Search for the cell housing the specified text and yield its (x, y) center coordinate. 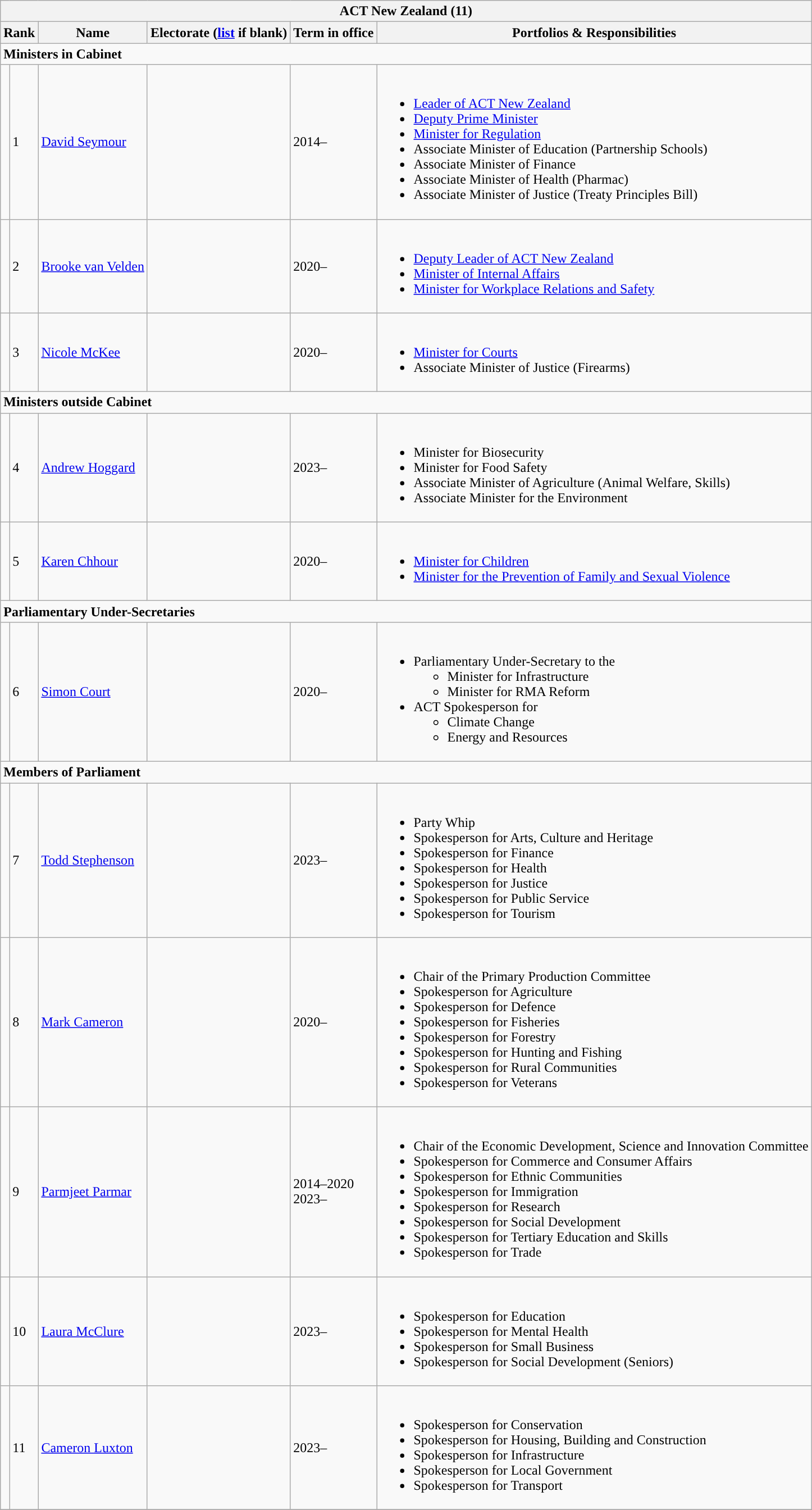
Karen Chhour (93, 561)
7 (24, 861)
2 (24, 266)
Andrew Hoggard (93, 467)
4 (24, 467)
8 (24, 1022)
Ministers in Cabinet (406, 54)
Ministers outside Cabinet (406, 402)
Rank (19, 33)
Laura McClure (93, 1331)
Simon Court (93, 692)
Brooke van Velden (93, 266)
Nicole McKee (93, 352)
Name (93, 33)
Electorate (list if blank) (218, 33)
Members of Parliament (406, 772)
3 (24, 352)
6 (24, 692)
Parliamentary Under-Secretary to theMinister for InfrastructureMinister for RMA ReformACT Spokesperson forClimate ChangeEnergy and Resources (594, 692)
ACT New Zealand (11) (406, 11)
11 (24, 1448)
10 (24, 1331)
Term in office (334, 33)
Portfolios & Responsibilities (594, 33)
David Seymour (93, 142)
2014– (334, 142)
Spokesperson for EducationSpokesperson for Mental HealthSpokesperson for Small BusinessSpokesperson for Social Development (Seniors) (594, 1331)
Mark Cameron (93, 1022)
Minister for CourtsAssociate Minister of Justice (Firearms) (594, 352)
Todd Stephenson (93, 861)
Parliamentary Under-Secretaries (406, 611)
Parmjeet Parmar (93, 1192)
1 (24, 142)
2014–20202023– (334, 1192)
Minister for BiosecurityMinister for Food SafetyAssociate Minister of Agriculture (Animal Welfare, Skills)Associate Minister for the Environment (594, 467)
Cameron Luxton (93, 1448)
Minister for ChildrenMinister for the Prevention of Family and Sexual Violence (594, 561)
5 (24, 561)
9 (24, 1192)
Deputy Leader of ACT New ZealandMinister of Internal AffairsMinister for Workplace Relations and Safety (594, 266)
